Pinpoint the cell where the given text exists, returning its [X, Y] midpoint coordinate. 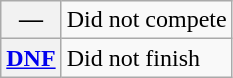
DNF [31, 58]
Did not compete [146, 20]
Did not finish [146, 58]
— [31, 20]
